Output the [X, Y] coordinate of the center of the cell containing the given text.  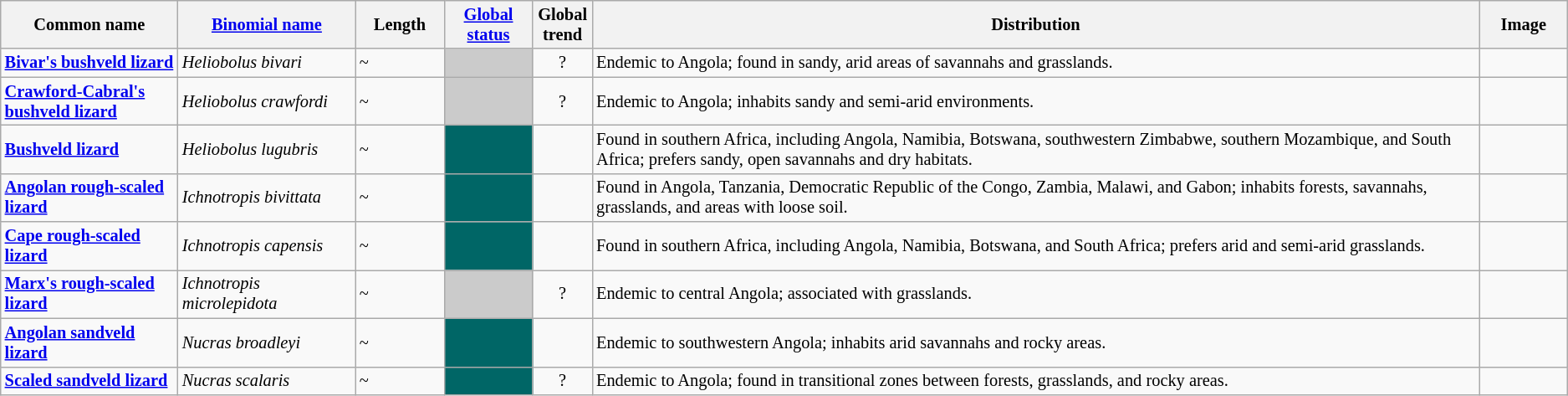
Bivar's bushveld lizard [89, 63]
Heliobolus lugubris [267, 149]
Endemic to central Angola; associated with grasslands. [1035, 294]
Endemic to Angola; found in sandy, arid areas of savannahs and grasslands. [1035, 63]
Ichnotropis bivittata [267, 198]
Endemic to Angola; inhabits sandy and semi-arid environments. [1035, 101]
Angolan rough-scaled lizard [89, 198]
Nucras broadleyi [267, 342]
Endemic to southwestern Angola; inhabits arid savannahs and rocky areas. [1035, 342]
Scaled sandveld lizard [89, 381]
Endemic to Angola; found in transitional zones between forests, grasslands, and rocky areas. [1035, 381]
Global trend [562, 24]
Angolan sandveld lizard [89, 342]
Marx's rough-scaled lizard [89, 294]
Heliobolus bivari [267, 63]
Distribution [1035, 24]
Heliobolus crawfordi [267, 101]
Global status [488, 24]
Binomial name [267, 24]
Length [400, 24]
Bushveld lizard [89, 149]
Common name [89, 24]
Cape rough-scaled lizard [89, 246]
Found in southern Africa, including Angola, Namibia, Botswana, and South Africa; prefers arid and semi-arid grasslands. [1035, 246]
Crawford-Cabral's bushveld lizard [89, 101]
Nucras scalaris [267, 381]
Ichnotropis capensis [267, 246]
Image [1524, 24]
Ichnotropis microlepidota [267, 294]
